Search for the cell housing the specified text and yield its [X, Y] center coordinate. 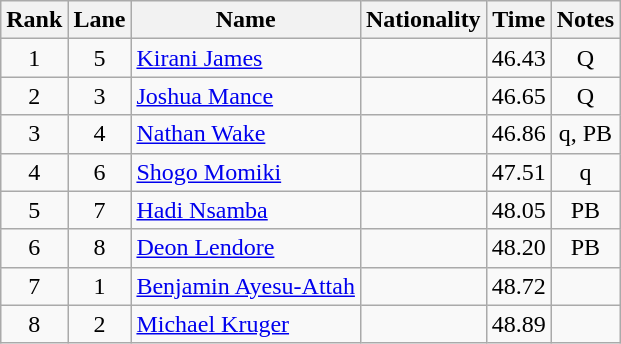
Deon Lendore [246, 248]
46.43 [518, 58]
q, PB [585, 134]
48.72 [518, 286]
Rank [34, 20]
47.51 [518, 172]
Lane [100, 20]
48.05 [518, 210]
Name [246, 20]
Nathan Wake [246, 134]
q [585, 172]
Shogo Momiki [246, 172]
Kirani James [246, 58]
Notes [585, 20]
Michael Kruger [246, 324]
46.65 [518, 96]
48.89 [518, 324]
Time [518, 20]
46.86 [518, 134]
48.20 [518, 248]
Benjamin Ayesu-Attah [246, 286]
Joshua Mance [246, 96]
Hadi Nsamba [246, 210]
Nationality [423, 20]
